For the text-containing cell, return its midpoint in (X, Y) coordinate format. 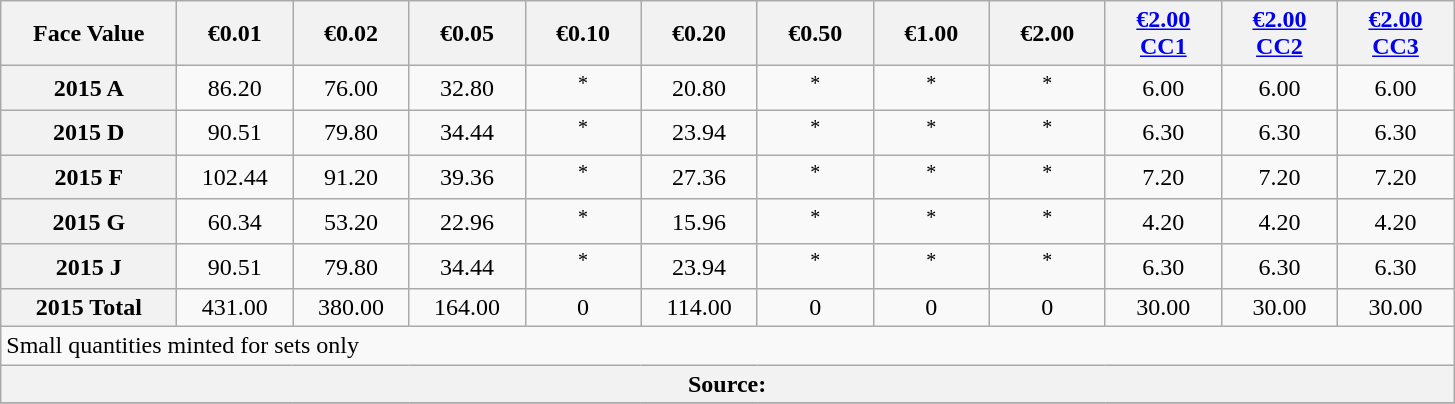
76.00 (351, 88)
86.20 (235, 88)
€2.00 CC2 (1279, 34)
60.34 (235, 222)
2015 J (89, 266)
380.00 (351, 308)
102.44 (235, 178)
15.96 (699, 222)
27.36 (699, 178)
€0.10 (583, 34)
€2.00 CC1 (1163, 34)
2015 G (89, 222)
164.00 (467, 308)
114.00 (699, 308)
€2.00 CC3 (1395, 34)
€0.01 (235, 34)
22.96 (467, 222)
2015 D (89, 132)
91.20 (351, 178)
€0.50 (815, 34)
39.36 (467, 178)
431.00 (235, 308)
53.20 (351, 222)
20.80 (699, 88)
€2.00 (1047, 34)
Small quantities minted for sets only (728, 346)
32.80 (467, 88)
€0.05 (467, 34)
2015 F (89, 178)
€0.20 (699, 34)
2015 Total (89, 308)
2015 A (89, 88)
€1.00 (931, 34)
€0.02 (351, 34)
Source: (728, 384)
Face Value (89, 34)
